Pinpoint the cell where the given text exists, returning its (X, Y) midpoint coordinate. 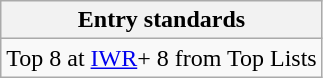
Entry standards (162, 20)
Top 8 at IWR+ 8 from Top Lists (162, 58)
